Search for the cell housing the specified text and yield its [x, y] center coordinate. 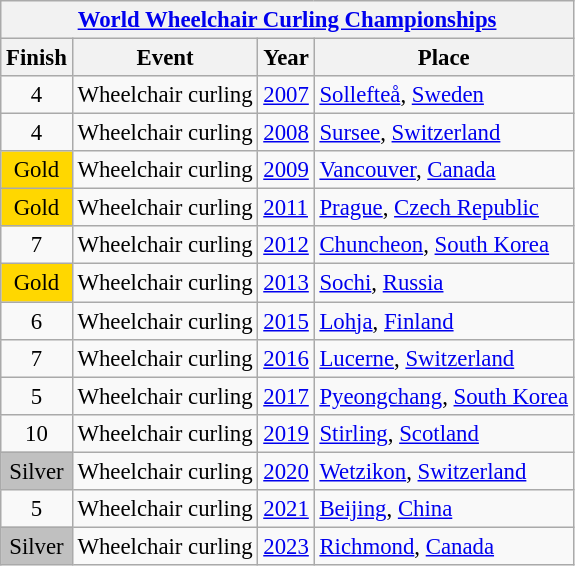
Richmond, Canada [444, 546]
2011 [286, 208]
2017 [286, 396]
Vancouver, Canada [444, 170]
Sollefteå, Sweden [444, 95]
6 [36, 321]
2009 [286, 170]
2021 [286, 509]
Sursee, Switzerland [444, 133]
2013 [286, 283]
World Wheelchair Curling Championships [288, 20]
2019 [286, 433]
Prague, Czech Republic [444, 208]
2015 [286, 321]
Finish [36, 58]
Lucerne, Switzerland [444, 358]
Lohja, Finland [444, 321]
Sochi, Russia [444, 283]
Chuncheon, South Korea [444, 245]
Year [286, 58]
2007 [286, 95]
2020 [286, 471]
Beijing, China [444, 509]
Place [444, 58]
Event [165, 58]
2012 [286, 245]
10 [36, 433]
2023 [286, 546]
2008 [286, 133]
Pyeongchang, South Korea [444, 396]
Stirling, Scotland [444, 433]
2016 [286, 358]
Wetzikon, Switzerland [444, 471]
